Scan for the cell matching the given text and deliver its (x, y) coordinate at center. 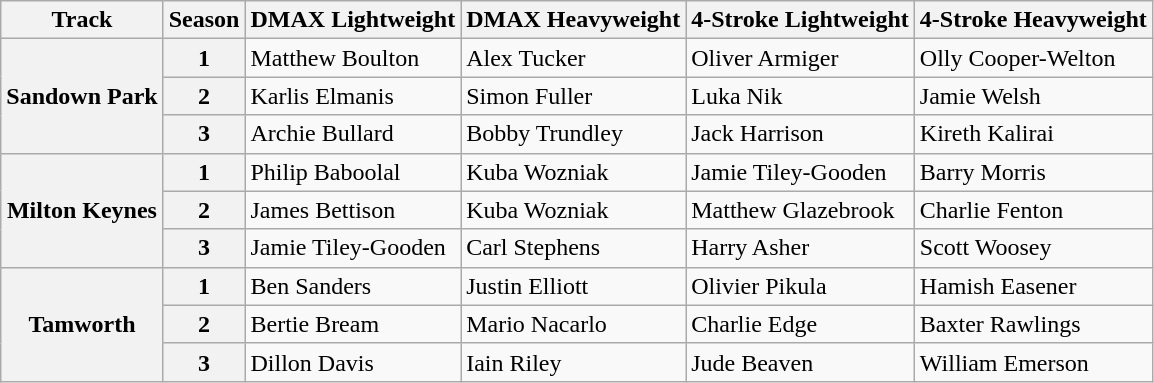
Scott Woosey (1033, 248)
Jude Beaven (800, 362)
Season (204, 20)
Matthew Glazebrook (800, 210)
Track (82, 20)
Iain Riley (574, 362)
Simon Fuller (574, 96)
Olivier Pikula (800, 286)
Bertie Bream (353, 324)
William Emerson (1033, 362)
Bobby Trundley (574, 134)
Dillon Davis (353, 362)
Milton Keynes (82, 210)
Mario Nacarlo (574, 324)
James Bettison (353, 210)
Hamish Easener (1033, 286)
Karlis Elmanis (353, 96)
Alex Tucker (574, 58)
Ben Sanders (353, 286)
Archie Bullard (353, 134)
Oliver Armiger (800, 58)
Charlie Fenton (1033, 210)
Justin Elliott (574, 286)
Carl Stephens (574, 248)
Baxter Rawlings (1033, 324)
Tamworth (82, 324)
4-Stroke Heavyweight (1033, 20)
Matthew Boulton (353, 58)
DMAX Lightweight (353, 20)
Jack Harrison (800, 134)
Charlie Edge (800, 324)
Olly Cooper-Welton (1033, 58)
Barry Morris (1033, 172)
Jamie Welsh (1033, 96)
4-Stroke Lightweight (800, 20)
Sandown Park (82, 96)
Luka Nik (800, 96)
DMAX Heavyweight (574, 20)
Philip Baboolal (353, 172)
Kireth Kalirai (1033, 134)
Harry Asher (800, 248)
